Scan for the cell matching the given text and deliver its (x, y) coordinate at center. 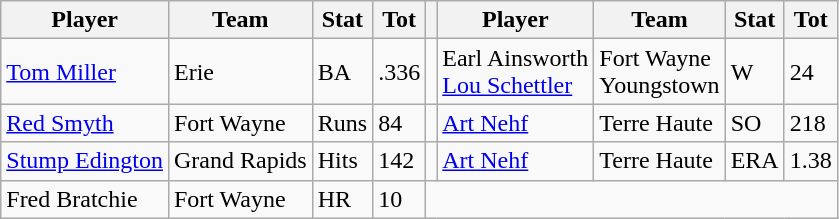
.336 (400, 72)
ERA (754, 161)
Erie (240, 72)
Stump Edington (85, 161)
Hits (342, 161)
218 (810, 123)
W (754, 72)
Grand Rapids (240, 161)
24 (810, 72)
BA (342, 72)
Fort WayneYoungstown (660, 72)
HR (342, 199)
Fred Bratchie (85, 199)
1.38 (810, 161)
Earl AinsworthLou Schettler (516, 72)
SO (754, 123)
Runs (342, 123)
10 (400, 199)
84 (400, 123)
Red Smyth (85, 123)
142 (400, 161)
Tom Miller (85, 72)
